From the cell containing the given text, extract its center point as [X, Y] coordinate. 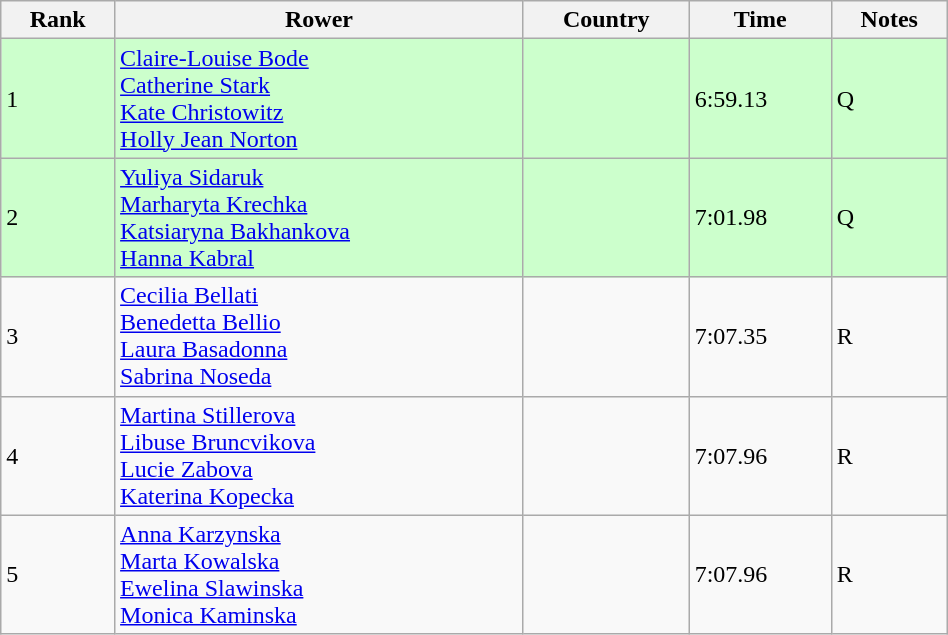
4 [58, 456]
3 [58, 336]
Rower [320, 20]
5 [58, 574]
7:01.98 [760, 218]
1 [58, 98]
Notes [889, 20]
7:07.35 [760, 336]
Cecilia BellatiBenedetta BellioLaura BasadonnaSabrina Noseda [320, 336]
6:59.13 [760, 98]
Yuliya SidarukMarharyta KrechkaKatsiaryna BakhankovaHanna Kabral [320, 218]
Rank [58, 20]
Claire-Louise BodeCatherine StarkKate ChristowitzHolly Jean Norton [320, 98]
Time [760, 20]
Country [606, 20]
Martina StillerovaLibuse BruncvikovaLucie ZabovaKaterina Kopecka [320, 456]
2 [58, 218]
Anna KarzynskaMarta KowalskaEwelina SlawinskaMonica Kaminska [320, 574]
